Locate the cell with the specified text and output its (x, y) center coordinate. 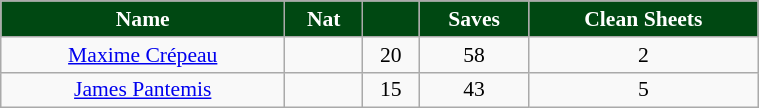
Name (143, 19)
Maxime Crépeau (143, 55)
Clean Sheets (644, 19)
20 (391, 55)
2 (644, 55)
James Pantemis (143, 90)
Nat (324, 19)
Saves (474, 19)
43 (474, 90)
58 (474, 55)
15 (391, 90)
5 (644, 90)
